Search for the cell housing the specified text and yield its [X, Y] center coordinate. 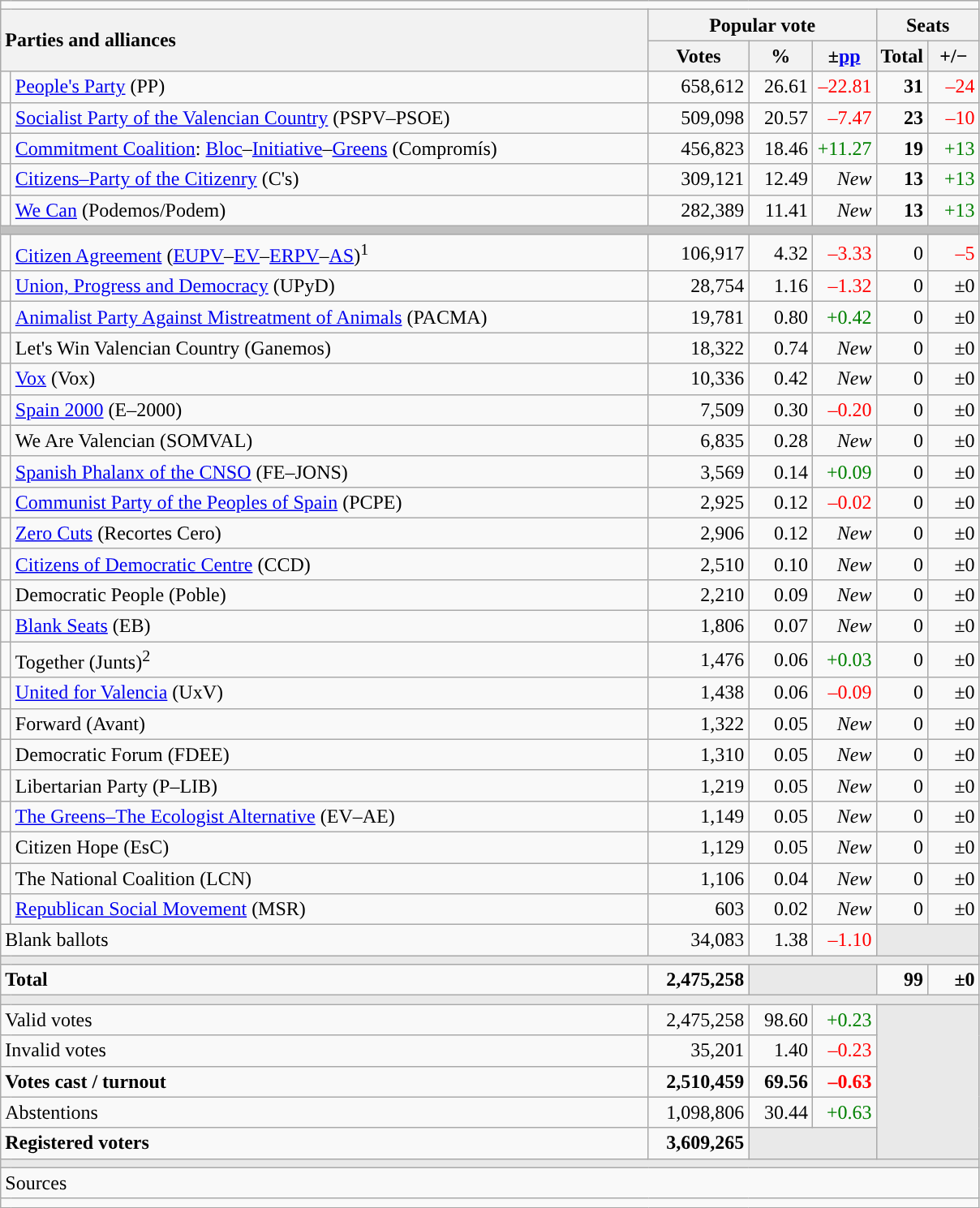
Registered voters [325, 1143]
±pp [844, 56]
0.74 [780, 348]
23 [902, 118]
–0.63 [844, 1081]
Blank Seats (EB) [329, 626]
18,322 [698, 348]
The National Coalition (LCN) [329, 879]
Animalist Party Against Mistreatment of Animals (PACMA) [329, 317]
0.30 [780, 410]
509,098 [698, 118]
Citizen Hope (EsC) [329, 847]
2,925 [698, 502]
–0.02 [844, 502]
456,823 [698, 148]
Votes cast / turnout [325, 1081]
0.02 [780, 909]
+0.09 [844, 471]
1.16 [780, 286]
–22.81 [844, 87]
The Greens–The Ecologist Alternative (EV–AE) [329, 816]
19,781 [698, 317]
Republican Social Movement (MSR) [329, 909]
We Can (Podemos/Podem) [329, 210]
Votes [698, 56]
28,754 [698, 286]
19 [902, 148]
0.80 [780, 317]
Vox (Vox) [329, 379]
Citizens–Party of the Citizenry (C's) [329, 179]
20.57 [780, 118]
69.56 [780, 1081]
603 [698, 909]
United for Valencia (UxV) [329, 693]
–10 [954, 118]
% [780, 56]
0.28 [780, 441]
10,336 [698, 379]
106,917 [698, 253]
2,906 [698, 533]
99 [902, 980]
Zero Cuts (Recortes Cero) [329, 533]
Communist Party of the Peoples of Spain (PCPE) [329, 502]
1,098,806 [698, 1112]
+11.27 [844, 148]
6,835 [698, 441]
Let's Win Valencian Country (Ganemos) [329, 348]
0.07 [780, 626]
35,201 [698, 1051]
282,389 [698, 210]
Union, Progress and Democracy (UPyD) [329, 286]
Together (Junts)2 [329, 660]
Commitment Coalition: Bloc–Initiative–Greens (Compromís) [329, 148]
7,509 [698, 410]
+0.03 [844, 660]
+0.23 [844, 1020]
1,149 [698, 816]
0.09 [780, 595]
2,510 [698, 564]
–24 [954, 87]
+/− [954, 56]
Socialist Party of the Valencian Country (PSPV–PSOE) [329, 118]
–5 [954, 253]
1,106 [698, 879]
658,612 [698, 87]
Blank ballots [325, 940]
1,322 [698, 724]
Forward (Avant) [329, 724]
Invalid votes [325, 1051]
309,121 [698, 179]
Democratic Forum (FDEE) [329, 754]
26.61 [780, 87]
11.41 [780, 210]
+0.42 [844, 317]
We Are Valencian (SOMVAL) [329, 441]
–3.33 [844, 253]
4.32 [780, 253]
Parties and alliances [325, 41]
98.60 [780, 1020]
–7.47 [844, 118]
–0.20 [844, 410]
–1.10 [844, 940]
Valid votes [325, 1020]
Citizen Agreement (EUPV–EV–ERPV–AS)1 [329, 253]
0.14 [780, 471]
3,609,265 [698, 1143]
2,210 [698, 595]
31 [902, 87]
–0.23 [844, 1051]
Abstentions [325, 1112]
Democratic People (Poble) [329, 595]
1,438 [698, 693]
0.42 [780, 379]
Seats [928, 25]
1,129 [698, 847]
People's Party (PP) [329, 87]
–0.09 [844, 693]
1,310 [698, 754]
–1.32 [844, 286]
3,569 [698, 471]
1,806 [698, 626]
+0.63 [844, 1112]
1.40 [780, 1051]
18.46 [780, 148]
1.38 [780, 940]
30.44 [780, 1112]
Sources [490, 1183]
1,476 [698, 660]
Citizens of Democratic Centre (CCD) [329, 564]
34,083 [698, 940]
12.49 [780, 179]
Libertarian Party (P–LIB) [329, 785]
2,510,459 [698, 1081]
Spanish Phalanx of the CNSO (FE–JONS) [329, 471]
0.10 [780, 564]
Spain 2000 (E–2000) [329, 410]
Popular vote [763, 25]
0.04 [780, 879]
1,219 [698, 785]
